Scan for the cell matching the given text and deliver its [X, Y] coordinate at center. 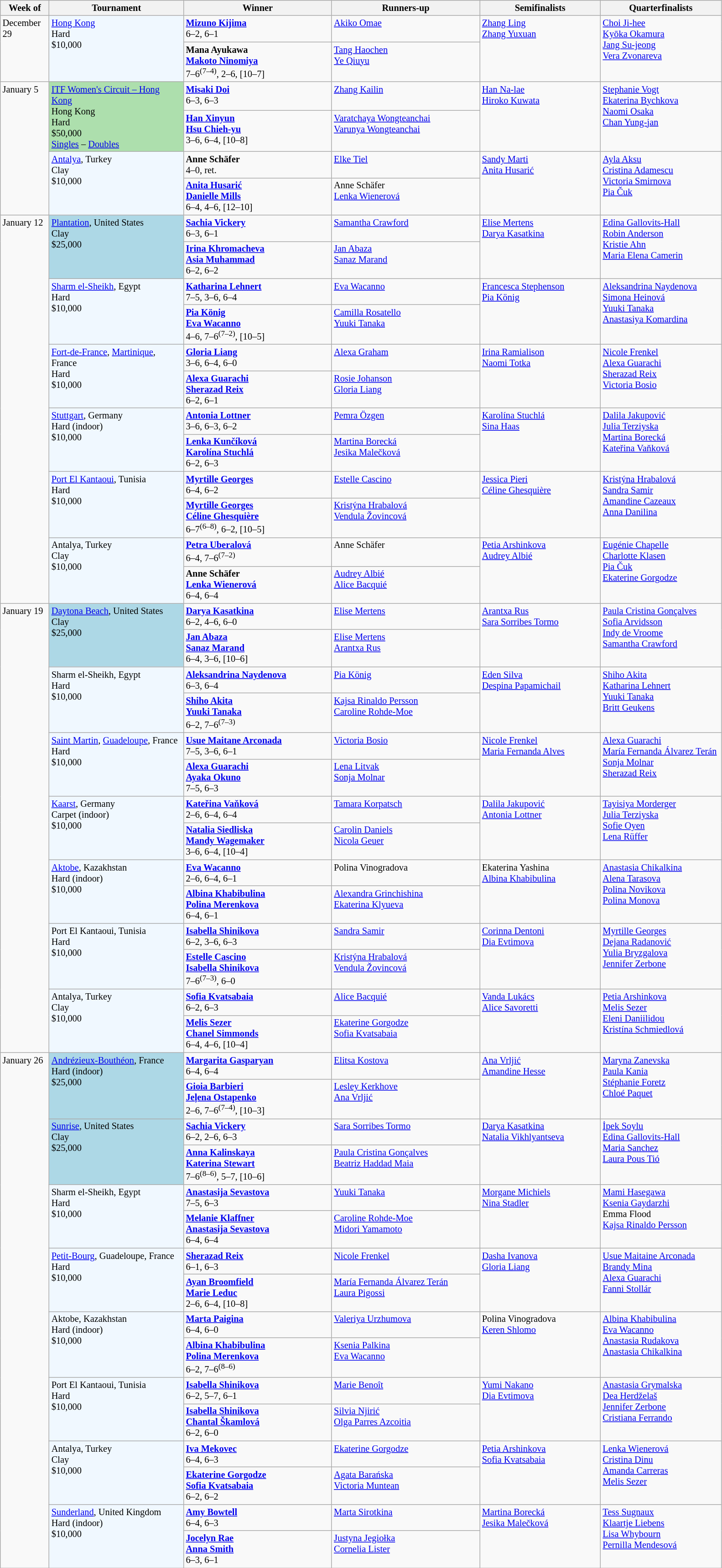
Albina Khabibulina Polina Merenkova 6–4, 6–1 [258, 905]
Eugénie Chapelle Charlotte Klasen Pia Čuk Ekaterine Gorgodze [661, 571]
Jocelyn Rae Anna Smith 6–3, 6–1 [258, 1549]
Darya Kasatkina 6–2, 4–6, 6–0 [258, 616]
Ekaterine Gorgodze Sofia Kvatsabaia 6–2, 6–2 [258, 1486]
Lena Litvak Sonja Molnar [406, 778]
Tang Haochen Ye Qiuyu [406, 62]
Shiho Akita Katharina Lehnert Yuuki Tanaka Britt Geukens [661, 700]
Alexandra Grinchishina Ekaterina Klyueva [406, 905]
Daytona Beach, United States Clay $25,000 [117, 634]
Semifinalists [540, 8]
Sachia Vickery 6–2, 2–6, 6–3 [258, 1132]
Francesca Stephenson Pia König [540, 312]
Andrézieux-Bouthéon, France Hard (indoor) $25,000 [117, 1086]
Isabella Shinikova Chantal Škamlová 6–2, 6–0 [258, 1422]
Misaki Doi 6–3, 6–3 [258, 96]
Marie Benoît [406, 1391]
Anne Schäfer Lenka Wienerová 6–4, 6–4 [258, 585]
Sunderland, United Kingdom Hard (indoor) $10,000 [117, 1536]
Winner [258, 8]
Vanda Lukács Alice Savoretti [540, 1021]
Anastasia Chikalkina Alena Tarasova Polina Novikova Polina Monova [661, 892]
Han Xinyun Hsu Chieh-yu 3–6, 6–4, [10–8] [258, 131]
Anne Schäfer [406, 552]
Ayla Aksu Cristina Adamescu Victoria Smirnova Pia Čuk [661, 183]
Dasha Ivanova Gloria Liang [540, 1280]
Lesley Kerkhove Ana Vrljić [406, 1099]
Hong Kong Hard $10,000 [117, 48]
Tayisiya Morderger Julia Terziyska Sofie Oyen Lena Rüffer [661, 828]
Choi Ji-hee Kyōka Okamura Jang Su-jeong Vera Zvonareva [661, 48]
Myrtille Georges 6–4, 6–2 [258, 485]
Fort-de-France, Martinique, France Hard $10,000 [117, 377]
Irina Khromacheva Asia Muhammad 6–2, 6–2 [258, 260]
Myrtille Georges Céline Ghesquière 6–7(6–8), 6–2, [10–5] [258, 518]
December 29 [25, 48]
Usue Maitane Arconada 7–5, 3–6, 6–1 [258, 746]
Nicole Frenkel Maria Fernanda Alves [540, 764]
Samantha Crawford [406, 228]
Sofia Kvatsabaia 6–2, 6–3 [258, 1002]
Kaarst, Germany Carpet (indoor) $10,000 [117, 828]
Aleksandrina Naydenova 6–3, 6–4 [258, 680]
Agata Barańska Victoria Muntean [406, 1486]
Sara Sorribes Tormo [406, 1132]
Elise Mertens Arantxa Rus [406, 648]
Jan Abaza Sanaz Marand [406, 260]
Ekaterine Gorgodze [406, 1454]
Stuttgart, Germany Hard (indoor) $10,000 [117, 439]
Week of [25, 8]
Petra Uberalová 6–4, 7–6(7–2) [258, 552]
Mami Hasegawa Ksenia Gaydarzhi Emma Flood Kajsa Rinaldo Persson [661, 1216]
Elise Mertens Darya Kasatkina [540, 247]
Rosie Johanson Gloria Liang [406, 389]
Justyna Jegiołka Cornelia Lister [406, 1549]
January 19 [25, 828]
Gioia Barbieri Jeļena Ostapenko 2–6, 7–6(7–4), [10–3] [258, 1099]
Myrtille Georges Dejana Radanović Yulia Bryzgalova Jennifer Zerbone [661, 956]
Margarita Gasparyan 6–4, 6–4 [258, 1066]
Silvia Njirić Olga Parres Azcoitia [406, 1422]
Quarterfinalists [661, 8]
Ana Vrljić Amandine Hesse [540, 1086]
Zhang Ling Zhang Yuxuan [540, 48]
Nicole Frenkel Alexa Guarachi Sherazad Reix Victoria Bosio [661, 377]
Runners-up [406, 8]
Varatchaya Wongteanchai Varunya Wongteanchai [406, 131]
Elise Mertens [406, 616]
Eva Wacanno [406, 292]
Jan Abaza Sanaz Marand 6–4, 3–6, [10–6] [258, 648]
Sherazad Reix 6–1, 6–3 [258, 1261]
Mizuno Kijima 6–2, 6–1 [258, 29]
Polina Vinogradova [406, 873]
Nicole Frenkel [406, 1261]
Anne Schäfer 4–0, ret. [258, 165]
Maryna Zanevska Paula Kania Stéphanie Foretz Chloé Paquet [661, 1086]
Petit-Bourg, Guadeloupe, France Hard $10,000 [117, 1280]
Albina Khabibulina Eva Wacanno Anastasia Rudakova Anastasia Chikalkina [661, 1345]
Iva Mekovec 6–4, 6–3 [258, 1454]
Darya Kasatkina Natalia Vikhlyantseva [540, 1151]
Isabella Shinikova 6–2, 5–7, 6–1 [258, 1391]
İpek Soylu Edina Gallovits-Hall Maria Sanchez Laura Pous Tió [661, 1151]
Irina Ramialison Naomi Totka [540, 377]
Karolína Stuchlá Sina Haas [540, 439]
Valeriya Urzhumova [406, 1325]
Natalia Siedliska Mandy Wagemaker 3–6, 6–4, [10–4] [258, 841]
Marta Paigina 6–4, 6–0 [258, 1325]
Petia Arshinkova Audrey Albié [540, 571]
Ayan Broomfield Marie Leduc 2–6, 6–4, [10–8] [258, 1293]
Audrey Albié Alice Bacquié [406, 585]
Yumi Nakano Dia Evtimova [540, 1409]
Stephanie Vogt Ekaterina Bychkova Naomi Osaka Chan Yung-jan [661, 117]
Camilla Rosatello Yuuki Tanaka [406, 325]
Albina Khabibulina Polina Merenkova 6–2, 7–6(8–6) [258, 1357]
Anastasia Grymalska Dea Herdželaš Jennifer Zerbone Cristiana Ferrando [661, 1409]
Elitsa Kostova [406, 1066]
Tess Sugnaux Klaartje Liebens Lisa Whybourn Pernilla Mendesová [661, 1536]
Ksenia Palkina Eva Wacanno [406, 1357]
Anne Schäfer Lenka Wienerová [406, 196]
Dalila Jakupović Julia Terziyska Martina Borecká Kateřina Vaňková [661, 439]
Anita Husarić Danielle Mills 6–4, 4–6, [12–10] [258, 196]
Eva Wacanno 2–6, 6–4, 6–1 [258, 873]
Arantxa Rus Sara Sorribes Tormo [540, 634]
Isabella Shinikova 6–2, 3–6, 6–3 [258, 936]
Estelle Cascino [406, 485]
María Fernanda Álvarez Terán Laura Pigossi [406, 1293]
Lenka Wienerová Cristina Dinu Amanda Carreras Melis Sezer [661, 1472]
Morgane Michiels Nina Stadler [540, 1216]
Jessica Pieri Céline Ghesquière [540, 504]
Paula Cristina Gonçalves Sofia Arvidsson Indy de Vroome Samantha Crawford [661, 634]
Petia Arshinkova Melis Sezer Eleni Daniilidou Kristína Schmiedlová [661, 1021]
Sandy Marti Anita Husarić [540, 183]
Sandra Samir [406, 936]
Carolin Daniels Nicola Geuer [406, 841]
Polina Vinogradova Keren Shlomo [540, 1345]
Mana Ayukawa Makoto Ninomiya 7–6(7–4), 2–6, [10–7] [258, 62]
Estelle Cascino Isabella Shinikova 7–6(7–3), 6–0 [258, 969]
Usue Maitaine Arconada Brandy Mina Alexa Guarachi Fanni Stollár [661, 1280]
January 12 [25, 409]
Plantation, United States Clay $25,000 [117, 247]
Pia König Eva Wacanno 4–6, 7–6(7–2), [10–5] [258, 325]
Katharina Lehnert 7–5, 3–6, 6–4 [258, 292]
Lenka Kunčíková Karolína Stuchlá 6–2, 6–3 [258, 453]
Edina Gallovits-Hall Robin Anderson Kristie Ahn Maria Elena Camerin [661, 247]
ITF Women's Circuit – Hong Kong Hong Kong Hard $50,000 Singles – Doubles [117, 117]
Saint Martin, Guadeloupe, France Hard $10,000 [117, 764]
Zhang Kailin [406, 96]
Paula Cristina Gonçalves Beatriz Haddad Maia [406, 1164]
Alexa Graham [406, 358]
Amy Bowtell 6–4, 6–3 [258, 1517]
Eden Silva Despina Papamichail [540, 700]
Pia König [406, 680]
Han Na-lae Hiroko Kuwata [540, 117]
Anna Kalinskaya Katerina Stewart 7–6(8–6), 5–7, [10–6] [258, 1164]
Caroline Rohde-Moe Midori Yamamoto [406, 1229]
Dalila Jakupović Antonia Lottner [540, 828]
Kajsa Rinaldo Persson Caroline Rohde-Moe [406, 713]
Petia Arshinkova Sofia Kvatsabaia [540, 1472]
Kateřina Vaňková 2–6, 6–4, 6–4 [258, 810]
Aleksandrina Naydenova Simona Heinová Yuuki Tanaka Anastasiya Komardina [661, 312]
Akiko Omae [406, 29]
Tournament [117, 8]
Melanie Klaffner Anastasija Sevastova 6–4, 6–4 [258, 1229]
Marta Sirotkina [406, 1517]
Shiho Akita Yuuki Tanaka 6–2, 7–6(7–3) [258, 713]
Tamara Korpatsch [406, 810]
Melis Sezer Chanel Simmonds 6–4, 4–6, [10–4] [258, 1034]
Ekaterine Gorgodze Sofia Kvatsabaia [406, 1034]
Gloria Liang 3–6, 6–4, 6–0 [258, 358]
Victoria Bosio [406, 746]
Ekaterina Yashina Albina Khabibulina [540, 892]
Elke Tiel [406, 165]
Alexa Guarachi Sherazad Reix 6–2, 6–1 [258, 389]
Antonia Lottner 3–6, 6–3, 6–2 [258, 421]
Pemra Özgen [406, 421]
Anastasija Sevastova 7–5, 6–3 [258, 1197]
Sachia Vickery 6–3, 6–1 [258, 228]
Corinna Dentoni Dia Evtimova [540, 956]
January 5 [25, 149]
Kristýna Hrabalová Sandra Samir Amandine Cazeaux Anna Danilina [661, 504]
Sunrise, United States Clay $25,000 [117, 1151]
Yuuki Tanaka [406, 1197]
Alexa Guarachi Ayaka Okuno 7–5, 6–3 [258, 778]
January 26 [25, 1310]
Alexa Guarachi María Fernanda Álvarez Terán Sonja Molnar Sherazad Reix [661, 764]
Alice Bacquié [406, 1002]
